Capture the cell that displays the provided text and extract its (x, y) central coordinate. 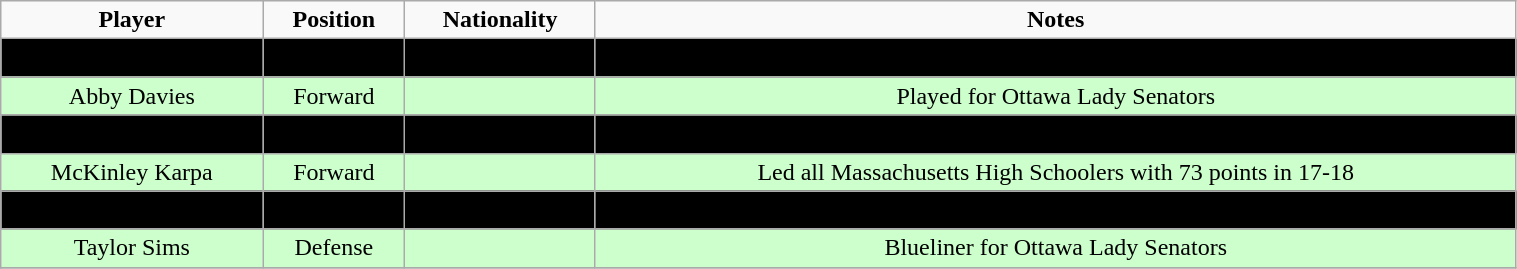
Player (132, 20)
Venice Rasoulis (132, 210)
Played for Ottawa Lady Senators (1056, 96)
Madison Itagaki (132, 134)
Led all Massachusetts High Schoolers with 73 points in 17-18 (1056, 172)
Former member of Chicago Mission (1056, 210)
Notes (1056, 20)
Hunter Barnett (132, 58)
Scored 11 goals for the 17-18 Mississauga Jr. Chiefs (1056, 58)
Nationality (500, 20)
Teammate of Venice Rasoulis on Chicago Mission (1056, 134)
Abby Davies (132, 96)
McKinley Karpa (132, 172)
Blueliner for Ottawa Lady Senators (1056, 248)
Taylor Sims (132, 248)
Position (334, 20)
